Search for the cell housing the specified text and yield its [X, Y] center coordinate. 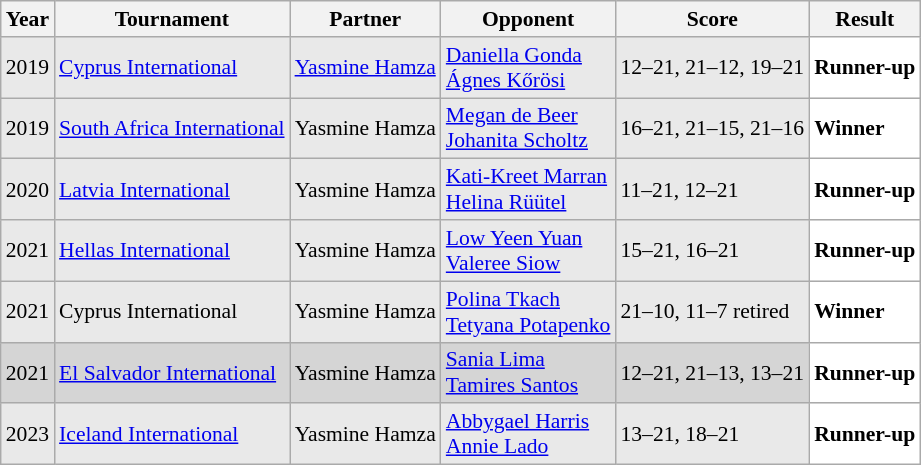
11–21, 12–21 [712, 190]
2023 [28, 434]
Abbygael Harris Annie Lado [528, 434]
Result [864, 19]
Iceland International [172, 434]
2020 [28, 190]
South Africa International [172, 128]
Year [28, 19]
13–21, 18–21 [712, 434]
12–21, 21–12, 19–21 [712, 68]
Daniella Gonda Ágnes Kőrösi [528, 68]
Kati-Kreet Marran Helina Rüütel [528, 190]
Sania Lima Tamires Santos [528, 372]
El Salvador International [172, 372]
Hellas International [172, 250]
15–21, 16–21 [712, 250]
Megan de Beer Johanita Scholtz [528, 128]
Partner [366, 19]
Latvia International [172, 190]
Score [712, 19]
Low Yeen Yuan Valeree Siow [528, 250]
12–21, 21–13, 13–21 [712, 372]
Opponent [528, 19]
16–21, 21–15, 21–16 [712, 128]
Polina Tkach Tetyana Potapenko [528, 312]
Tournament [172, 19]
21–10, 11–7 retired [712, 312]
